Provide the [x, y] coordinate of the cell's center where the given text is located.  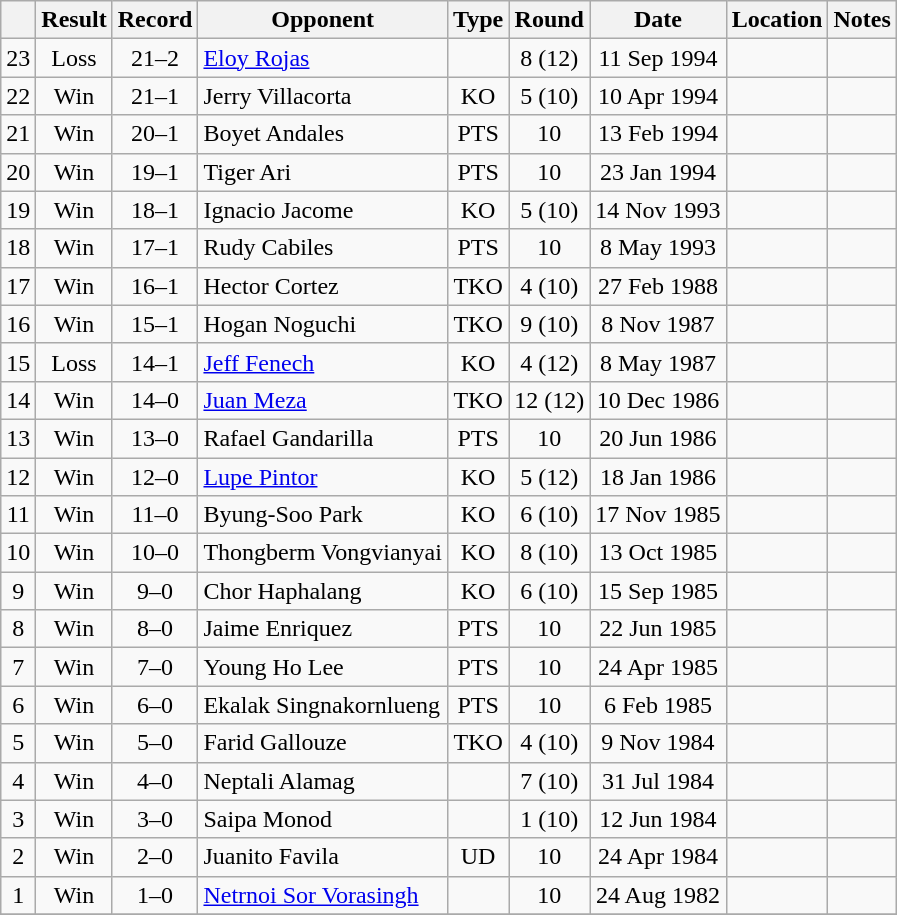
21–2 [155, 58]
Netrnoi Sor Vorasingh [322, 895]
12–0 [155, 477]
11–0 [155, 515]
Hector Cortez [322, 286]
24 Apr 1985 [658, 667]
20 Jun 1986 [658, 438]
Ekalak Singnakornlueng [322, 705]
10–0 [155, 553]
8–0 [155, 629]
Jaime Enriquez [322, 629]
22 Jun 1985 [658, 629]
18 Jan 1986 [658, 477]
12 (12) [550, 400]
21–1 [155, 96]
19–1 [155, 172]
Result [74, 20]
13 Feb 1994 [658, 134]
4–0 [155, 781]
Jerry Villacorta [322, 96]
3 [18, 819]
18–1 [155, 210]
14 [18, 400]
15 [18, 362]
6–0 [155, 705]
16 [18, 324]
1 [18, 895]
5–0 [155, 743]
8 (12) [550, 58]
Notes [862, 20]
20–1 [155, 134]
9 Nov 1984 [658, 743]
22 [18, 96]
13 Oct 1985 [658, 553]
Juan Meza [322, 400]
Rudy Cabiles [322, 248]
14 Nov 1993 [658, 210]
7–0 [155, 667]
Jeff Fenech [322, 362]
27 Feb 1988 [658, 286]
2 [18, 857]
3–0 [155, 819]
8 Nov 1987 [658, 324]
17 [18, 286]
8 May 1987 [658, 362]
20 [18, 172]
23 [18, 58]
UD [478, 857]
Hogan Noguchi [322, 324]
1–0 [155, 895]
11 [18, 515]
2–0 [155, 857]
Date [658, 20]
10 Dec 1986 [658, 400]
Record [155, 20]
1 (10) [550, 819]
17–1 [155, 248]
Young Ho Lee [322, 667]
24 Aug 1982 [658, 895]
Eloy Rojas [322, 58]
15 Sep 1985 [658, 591]
17 Nov 1985 [658, 515]
6 Feb 1985 [658, 705]
Type [478, 20]
8 (10) [550, 553]
Tiger Ari [322, 172]
9–0 [155, 591]
Rafael Gandarilla [322, 438]
15–1 [155, 324]
Saipa Monod [322, 819]
16–1 [155, 286]
23 Jan 1994 [658, 172]
31 Jul 1984 [658, 781]
7 (10) [550, 781]
4 (12) [550, 362]
8 May 1993 [658, 248]
5 [18, 743]
4 [18, 781]
Thongberm Vongvianyai [322, 553]
19 [18, 210]
Juanito Favila [322, 857]
Location [777, 20]
9 [18, 591]
8 [18, 629]
12 Jun 1984 [658, 819]
Farid Gallouze [322, 743]
13–0 [155, 438]
6 [18, 705]
9 (10) [550, 324]
Neptali Alamag [322, 781]
13 [18, 438]
Boyet Andales [322, 134]
5 (12) [550, 477]
24 Apr 1984 [658, 857]
12 [18, 477]
11 Sep 1994 [658, 58]
Ignacio Jacome [322, 210]
Byung-Soo Park [322, 515]
18 [18, 248]
7 [18, 667]
Lupe Pintor [322, 477]
21 [18, 134]
14–1 [155, 362]
Round [550, 20]
Chor Haphalang [322, 591]
14–0 [155, 400]
Opponent [322, 20]
10 Apr 1994 [658, 96]
